Output the (X, Y) coordinate of the center of the cell containing the given text.  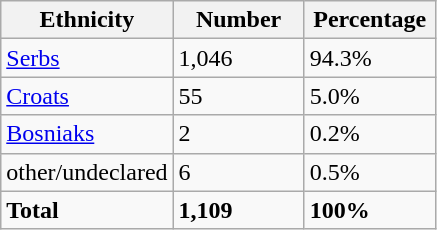
Percentage (370, 20)
94.3% (370, 58)
5.0% (370, 96)
100% (370, 210)
Serbs (87, 58)
Bosniaks (87, 134)
1,046 (238, 58)
1,109 (238, 210)
0.2% (370, 134)
Croats (87, 96)
0.5% (370, 172)
Total (87, 210)
2 (238, 134)
Number (238, 20)
6 (238, 172)
other/undeclared (87, 172)
55 (238, 96)
Ethnicity (87, 20)
